Determine the (x, y) coordinate at the center of the cell enclosing the given text.  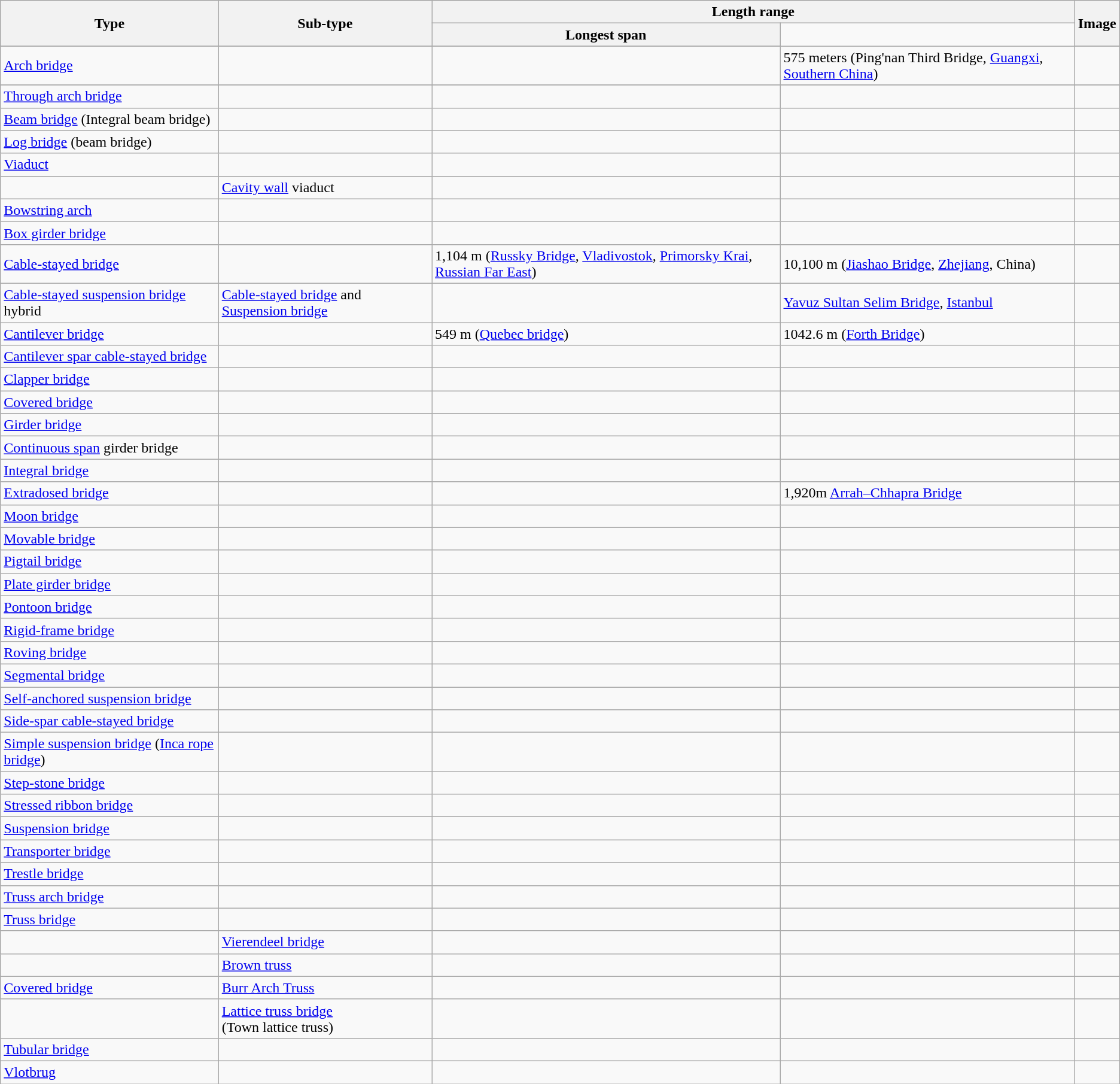
Transporter bridge (109, 851)
Pontoon bridge (109, 607)
Stressed ribbon bridge (109, 806)
575 meters (Ping'nan Third Bridge, Guangxi, Southern China) (927, 66)
Brown truss (325, 965)
549 m (Quebec bridge) (606, 333)
Integral bridge (109, 470)
Arch bridge (109, 66)
Through arch bridge (109, 96)
Beam bridge (Integral beam bridge) (109, 119)
Segmental bridge (109, 675)
Tubular bridge (109, 1049)
Cantilever spar cable-stayed bridge (109, 357)
Length range (754, 12)
10,100 m (Jiashao Bridge, Zhejiang, China) (927, 263)
Self-anchored suspension bridge (109, 699)
Side-spar cable-stayed bridge (109, 721)
Yavuz Sultan Selim Bridge, Istanbul (927, 303)
Simple suspension bridge (Inca rope bridge) (109, 752)
Cantilever bridge (109, 333)
Truss arch bridge (109, 897)
1,920m Arrah–Chhapra Bridge (927, 493)
Step-stone bridge (109, 783)
1042.6 m (Forth Bridge) (927, 333)
Type (109, 23)
Sub-type (325, 23)
Roving bridge (109, 652)
Cable-stayed bridge and Suspension bridge (325, 303)
Burr Arch Truss (325, 988)
1,104 m (Russky Bridge, Vladivostok, Primorsky Krai, Russian Far East) (606, 263)
Continuous span girder bridge (109, 448)
Vierendeel bridge (325, 942)
Longest span (606, 35)
Image (1097, 23)
Moon bridge (109, 516)
Suspension bridge (109, 828)
Log bridge (beam bridge) (109, 142)
Cavity wall viaduct (325, 187)
Extradosed bridge (109, 493)
Box girder bridge (109, 233)
Vlotbrug (109, 1072)
Viaduct (109, 165)
Pigtail bridge (109, 561)
Truss bridge (109, 919)
Lattice truss bridge(Town lattice truss) (325, 1019)
Cable-stayed bridge (109, 263)
Trestle bridge (109, 874)
Movable bridge (109, 539)
Clapper bridge (109, 379)
Cable-stayed suspension bridge hybrid (109, 303)
Plate girder bridge (109, 584)
Bowstring arch (109, 210)
Girder bridge (109, 425)
Rigid-frame bridge (109, 630)
